Return [x, y] of the center of cell containing provided text 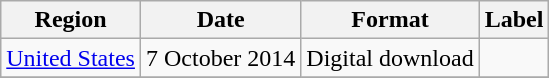
Region [71, 20]
Format [390, 20]
Label [514, 20]
Date [220, 20]
7 October 2014 [220, 58]
Digital download [390, 58]
United States [71, 58]
